Identify which cell holds the provided text, then report its [x, y] central coordinate. 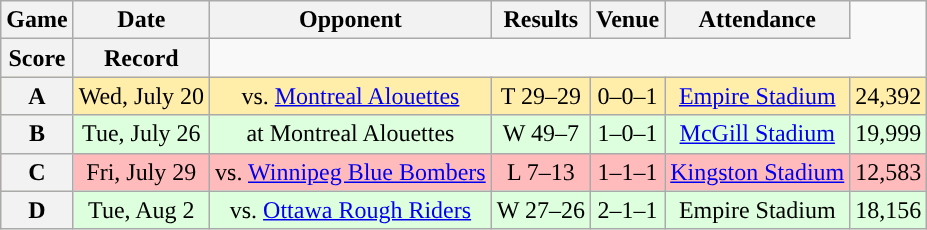
0–0–1 [628, 96]
A [37, 96]
Kingston Stadium [758, 172]
C [37, 172]
Score [37, 58]
18,156 [888, 210]
1–0–1 [628, 134]
12,583 [888, 172]
B [37, 134]
vs. Montreal Alouettes [351, 96]
Attendance [758, 20]
Tue, July 26 [141, 134]
W 49–7 [540, 134]
1–1–1 [628, 172]
24,392 [888, 96]
Venue [628, 20]
D [37, 210]
19,999 [888, 134]
vs. Winnipeg Blue Bombers [351, 172]
W 27–26 [540, 210]
Fri, July 29 [141, 172]
vs. Ottawa Rough Riders [351, 210]
Date [141, 20]
L 7–13 [540, 172]
McGill Stadium [758, 134]
Record [141, 58]
2–1–1 [628, 210]
Tue, Aug 2 [141, 210]
Wed, July 20 [141, 96]
at Montreal Alouettes [351, 134]
Game [37, 20]
Opponent [351, 20]
T 29–29 [540, 96]
Results [540, 20]
